Find where the given text appears and provide that cell's center as [X, Y] coordinate. 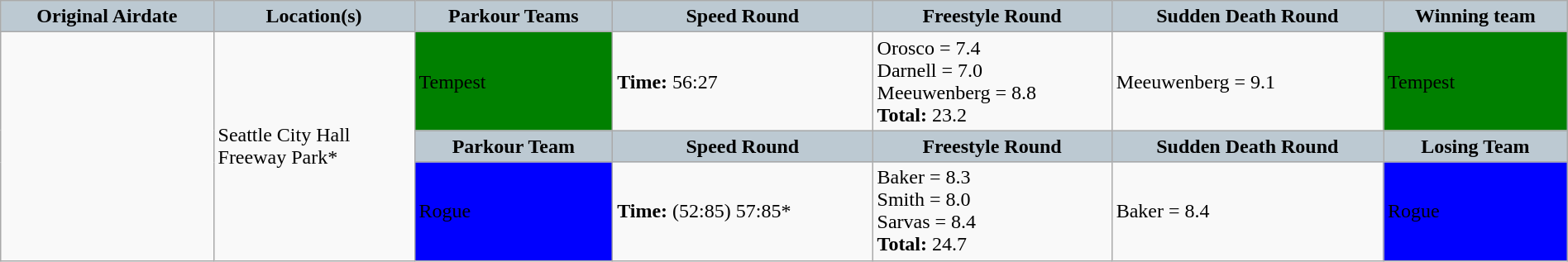
Orosco = 7.4Darnell = 7.0Meeuwenberg = 8.8Total: 23.2 [992, 81]
Baker = 8.4 [1247, 212]
Winning team [1475, 17]
Losing Team [1475, 146]
Location(s) [314, 17]
Baker = 8.3Smith = 8.0Sarvas = 8.4Total: 24.7 [992, 212]
Parkour Teams [514, 17]
Time: 56:27 [743, 81]
Parkour Team [514, 146]
Time: (52:85) 57:85* [743, 212]
Original Airdate [108, 17]
Seattle City HallFreeway Park* [314, 146]
Meeuwenberg = 9.1 [1247, 81]
